Scan for the cell matching the given text and deliver its [X, Y] coordinate at center. 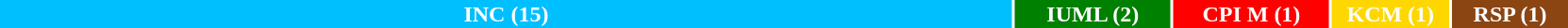
IUML (2) [1093, 14]
KCM (1) [1391, 14]
CPI M (1) [1251, 14]
INC (15) [506, 14]
